Provide the [X, Y] coordinate of the cell's center where the given text is located.  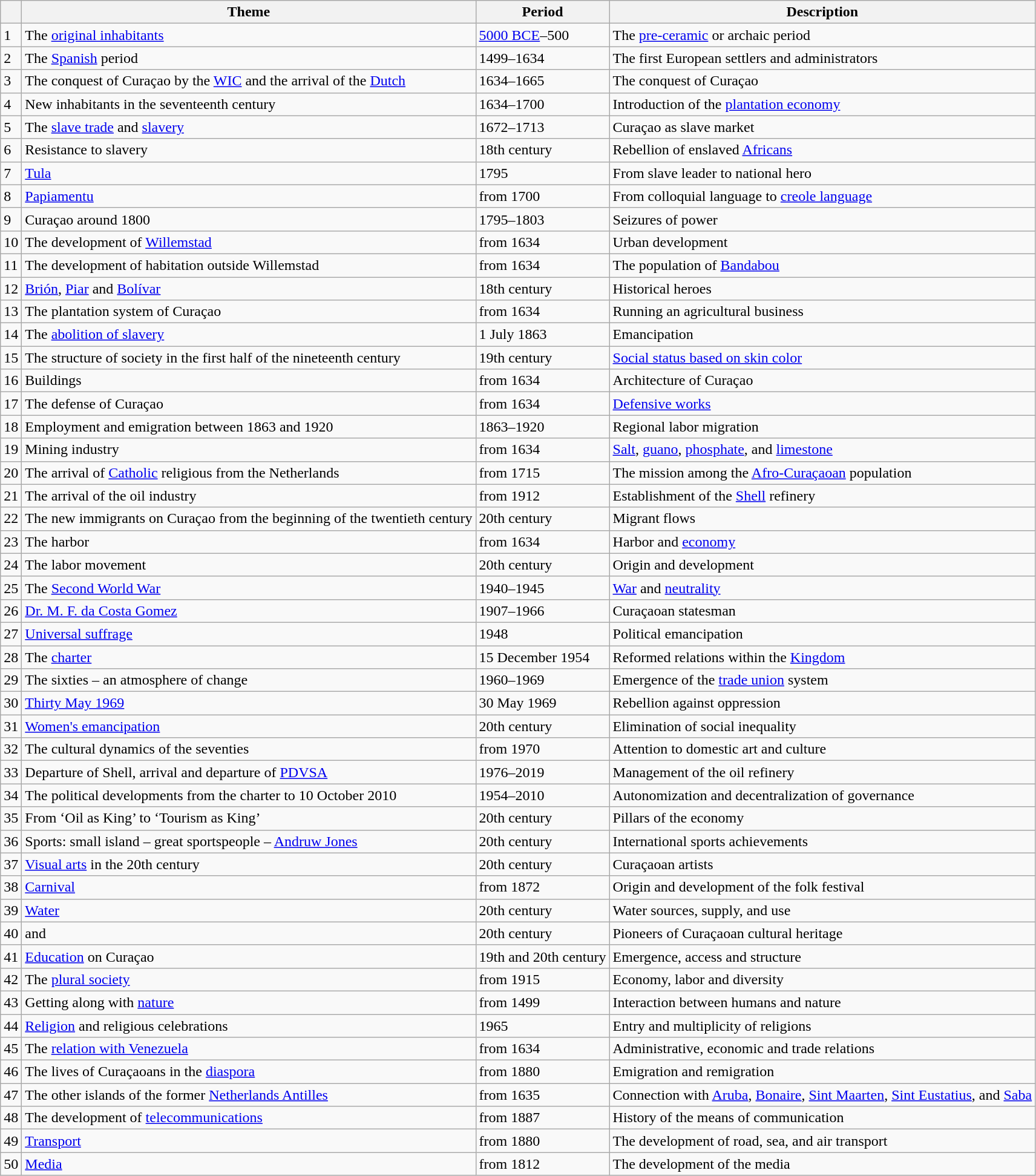
Dr. M. F. da Costa Gomez [249, 611]
7 [11, 173]
from 1912 [542, 496]
6 [11, 150]
The development of habitation outside Willemstad [249, 265]
Emancipation [822, 335]
32 [11, 749]
Visual arts in the 20th century [249, 864]
from 1812 [542, 1164]
14 [11, 335]
from 1700 [542, 196]
1954–2010 [542, 795]
Pillars of the economy [822, 818]
The arrival of Catholic religious from the Netherlands [249, 473]
16 [11, 381]
The lives of Curaçaoans in the diaspora [249, 1072]
The sixties – an atmosphere of change [249, 680]
Historical heroes [822, 289]
26 [11, 611]
1863–1920 [542, 427]
8 [11, 196]
Administrative, economic and trade relations [822, 1049]
Reformed relations within the Kingdom [822, 657]
Origin and development [822, 565]
25 [11, 588]
Connection with Aruba, Bonaire, Sint Maarten, Sint Eustatius, and Saba [822, 1095]
Universal suffrage [249, 634]
Religion and religious celebrations [249, 1026]
5000 BCE–500 [542, 35]
1634–1700 [542, 104]
from 1499 [542, 1002]
37 [11, 864]
From colloquial language to creole language [822, 196]
Harbor and economy [822, 542]
The cultural dynamics of the seventies [249, 749]
34 [11, 795]
The new immigrants on Curaçao from the beginning of the twentieth century [249, 519]
The charter [249, 657]
Emigration and remigration [822, 1072]
Period [542, 12]
Rebellion against oppression [822, 703]
1960–1969 [542, 680]
1965 [542, 1026]
Origin and development of the folk festival [822, 887]
Education on Curaçao [249, 956]
The population of Bandabou [822, 265]
The other islands of the former Netherlands Antilles [249, 1095]
Attention to domestic art and culture [822, 749]
Emergence of the trade union system [822, 680]
The mission among the Afro-Curaçaoan population [822, 473]
4 [11, 104]
44 [11, 1026]
Employment and emigration between 1863 and 1920 [249, 427]
19th and 20th century [542, 956]
The structure of society in the first half of the nineteenth century [249, 358]
45 [11, 1049]
Description [822, 12]
from 1915 [542, 979]
19 [11, 450]
Curaçao as slave market [822, 127]
43 [11, 1002]
Media [249, 1164]
Transport [249, 1141]
Management of the oil refinery [822, 772]
The development of road, sea, and air transport [822, 1141]
The development of the media [822, 1164]
The harbor [249, 542]
46 [11, 1072]
Architecture of Curaçao [822, 381]
The relation with Venezuela [249, 1049]
50 [11, 1164]
Departure of Shell, arrival and departure of PDVSA [249, 772]
22 [11, 519]
Water sources, supply, and use [822, 910]
31 [11, 726]
41 [11, 956]
Elimination of social inequality [822, 726]
Getting along with nature [249, 1002]
Interaction between humans and nature [822, 1002]
2 [11, 58]
42 [11, 979]
15 December 1954 [542, 657]
Thirty May 1969 [249, 703]
Social status based on skin color [822, 358]
The slave trade and slavery [249, 127]
The plantation system of Curaçao [249, 312]
Curaçaoan statesman [822, 611]
Seizures of power [822, 219]
The abolition of slavery [249, 335]
27 [11, 634]
Entry and multiplicity of religions [822, 1026]
Emergence, access and structure [822, 956]
48 [11, 1118]
1 July 1863 [542, 335]
The first European settlers and administrators [822, 58]
24 [11, 565]
The arrival of the oil industry [249, 496]
Rebellion of enslaved Africans [822, 150]
Urban development [822, 242]
The original inhabitants [249, 35]
from 1887 [542, 1118]
11 [11, 265]
39 [11, 910]
Papiamentu [249, 196]
Defensive works [822, 404]
Buildings [249, 381]
1940–1945 [542, 588]
The political developments from the charter to 10 October 2010 [249, 795]
Pioneers of Curaçaoan cultural heritage [822, 933]
36 [11, 841]
from 1872 [542, 887]
The Second World War [249, 588]
International sports achievements [822, 841]
3 [11, 81]
33 [11, 772]
Establishment of the Shell refinery [822, 496]
1948 [542, 634]
35 [11, 818]
Resistance to slavery [249, 150]
The plural society [249, 979]
from 1715 [542, 473]
Autonomization and decentralization of governance [822, 795]
18 [11, 427]
9 [11, 219]
Political emancipation [822, 634]
30 May 1969 [542, 703]
29 [11, 680]
17 [11, 404]
From ‘Oil as King’ to ‘Tourism as King’ [249, 818]
from 1635 [542, 1095]
The defense of Curaçao [249, 404]
47 [11, 1095]
from 1970 [542, 749]
30 [11, 703]
15 [11, 358]
Curaçaoan artists [822, 864]
Sports: small island – great sportspeople – Andruw Jones [249, 841]
and [249, 933]
Salt, guano, phosphate, and limestone [822, 450]
19th century [542, 358]
The development of telecommunications [249, 1118]
1 [11, 35]
1499–1634 [542, 58]
1976–2019 [542, 772]
Curaçao around 1800 [249, 219]
The conquest of Curaçao [822, 81]
21 [11, 496]
From slave leader to national hero [822, 173]
The Spanish period [249, 58]
The development of Willemstad [249, 242]
Water [249, 910]
The labor movement [249, 565]
Introduction of the plantation economy [822, 104]
War and neutrality [822, 588]
Theme [249, 12]
20 [11, 473]
1795 [542, 173]
1795–1803 [542, 219]
Carnival [249, 887]
5 [11, 127]
13 [11, 312]
49 [11, 1141]
The pre-ceramic or archaic period [822, 35]
Running an agricultural business [822, 312]
The conquest of Curaçao by the WIC and the arrival of the Dutch [249, 81]
38 [11, 887]
1907–1966 [542, 611]
Migrant flows [822, 519]
History of the means of communication [822, 1118]
23 [11, 542]
10 [11, 242]
12 [11, 289]
Economy, labor and diversity [822, 979]
1672–1713 [542, 127]
Brión, Piar and Bolívar [249, 289]
Regional labor migration [822, 427]
New inhabitants in the seventeenth century [249, 104]
1634–1665 [542, 81]
28 [11, 657]
Mining industry [249, 450]
Tula [249, 173]
Women's emancipation [249, 726]
40 [11, 933]
